From the cell containing the given text, extract its center point as [X, Y] coordinate. 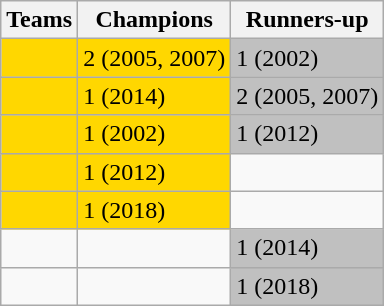
Teams [40, 20]
Runners-up [308, 20]
Champions [154, 20]
